Detect which cell encompasses the target text, then output its (x, y) center coordinate. 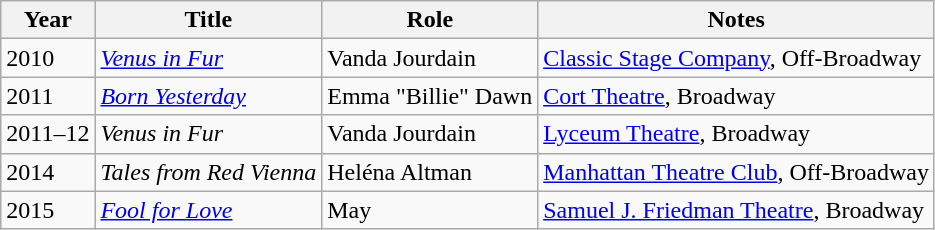
Heléna Altman (430, 172)
Born Yesterday (208, 96)
2014 (48, 172)
Samuel J. Friedman Theatre, Broadway (736, 210)
Cort Theatre, Broadway (736, 96)
Fool for Love (208, 210)
Role (430, 20)
2011–12 (48, 134)
Tales from Red Vienna (208, 172)
Emma "Billie" Dawn (430, 96)
Year (48, 20)
2011 (48, 96)
Classic Stage Company, Off-Broadway (736, 58)
2015 (48, 210)
Lyceum Theatre, Broadway (736, 134)
2010 (48, 58)
May (430, 210)
Title (208, 20)
Notes (736, 20)
Manhattan Theatre Club, Off-Broadway (736, 172)
